Provide the (x, y) coordinate of the cell's center where the given text is located.  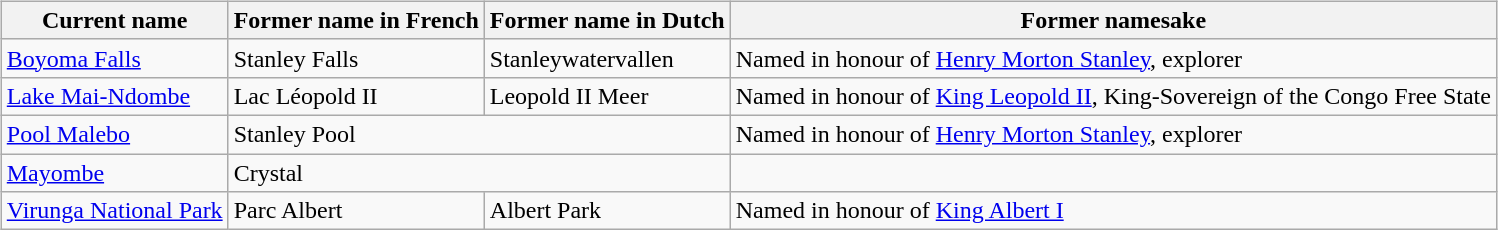
Virunga National Park (114, 211)
Named in honour of King Albert I (1113, 211)
Lac Léopold II (356, 96)
Stanley Pool (479, 134)
Boyoma Falls (114, 58)
Stanley Falls (356, 58)
Former name in French (356, 20)
Former namesake (1113, 20)
Current name (114, 20)
Named in honour of King Leopold II, King-Sovereign of the Congo Free State (1113, 96)
Former name in Dutch (607, 20)
Parc Albert (356, 211)
Stanleywatervallen (607, 58)
Pool Malebo (114, 134)
Crystal (479, 173)
Leopold II Meer (607, 96)
Mayombe (114, 173)
Albert Park (607, 211)
Lake Mai-Ndombe (114, 96)
